Search for the cell housing the specified text and yield its [x, y] center coordinate. 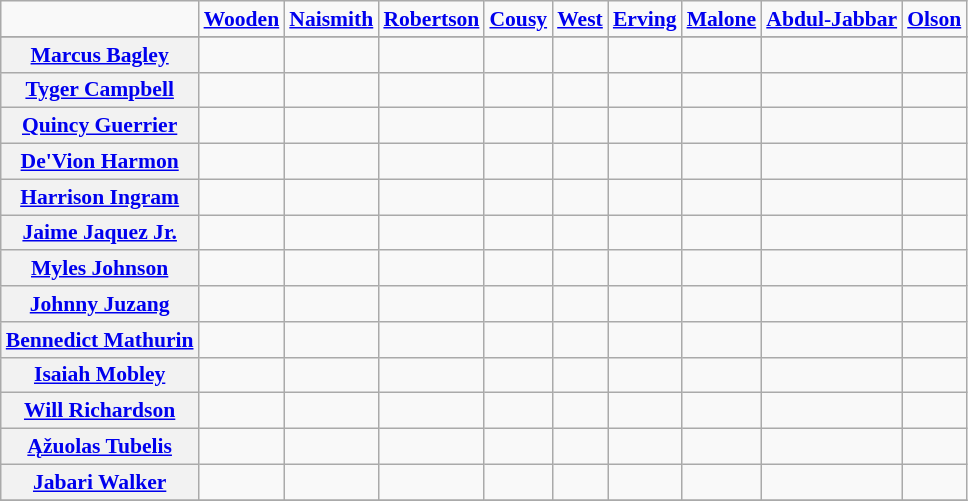
Myles Johnson [100, 269]
Jaime Jaquez Jr. [100, 233]
Bennedict Mathurin [100, 340]
West [580, 19]
Marcus Bagley [100, 55]
Wooden [242, 19]
Isaiah Mobley [100, 375]
Malone [722, 19]
Ąžuolas Tubelis [100, 447]
Will Richardson [100, 411]
Johnny Juzang [100, 304]
Quincy Guerrier [100, 126]
Abdul-Jabbar [832, 19]
Robertson [431, 19]
Tyger Campbell [100, 90]
De'Vion Harmon [100, 162]
Harrison Ingram [100, 197]
Jabari Walker [100, 482]
Olson [934, 19]
Cousy [518, 19]
Naismith [331, 19]
Erving [645, 19]
